Return the (x, y) coordinate for the center point of the cell that contains the specified text.  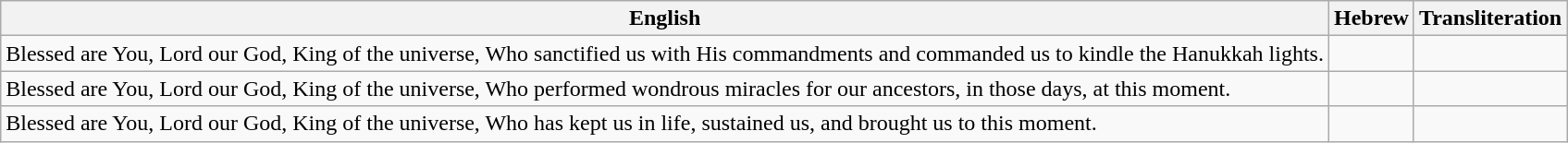
Blessed are You, Lord our God, King of the universe, Who sanctified us with His commandments and commanded us to kindle the Hanukkah lights. (665, 54)
English (665, 18)
Blessed are You, Lord our God, King of the universe, Who performed wondrous miracles for our ancestors, in those days, at this moment. (665, 89)
Blessed are You, Lord our God, King of the universe, Who has kept us in life, sustained us, and brought us to this moment. (665, 124)
Hebrew (1371, 18)
Transliteration (1489, 18)
